Extract the [X, Y] coordinate from the center of the cell holding the provided text.  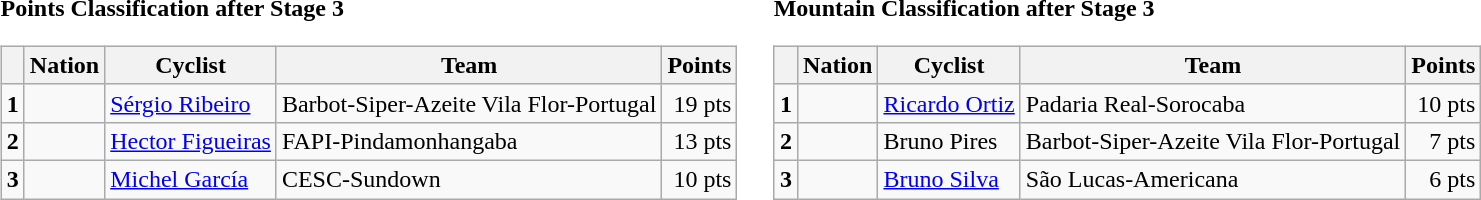
Padaria Real-Sorocaba [1212, 103]
CESC-Sundown [468, 179]
7 pts [1444, 141]
Bruno Silva [949, 179]
Sérgio Ribeiro [191, 103]
19 pts [700, 103]
13 pts [700, 141]
Bruno Pires [949, 141]
6 pts [1444, 179]
Michel García [191, 179]
Hector Figueiras [191, 141]
FAPI-Pindamonhangaba [468, 141]
Ricardo Ortiz [949, 103]
São Lucas-Americana [1212, 179]
